Capture the cell that displays the provided text and extract its (x, y) central coordinate. 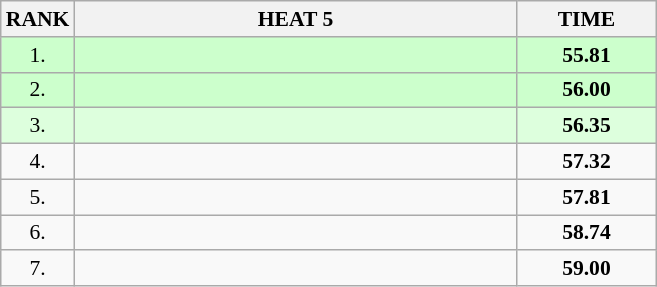
RANK (38, 19)
1. (38, 55)
5. (38, 197)
4. (38, 162)
58.74 (587, 233)
3. (38, 126)
56.00 (587, 90)
56.35 (587, 126)
2. (38, 90)
TIME (587, 19)
HEAT 5 (295, 19)
57.32 (587, 162)
59.00 (587, 269)
55.81 (587, 55)
57.81 (587, 197)
7. (38, 269)
6. (38, 233)
